Output the [X, Y] coordinate of the center of the cell containing the given text.  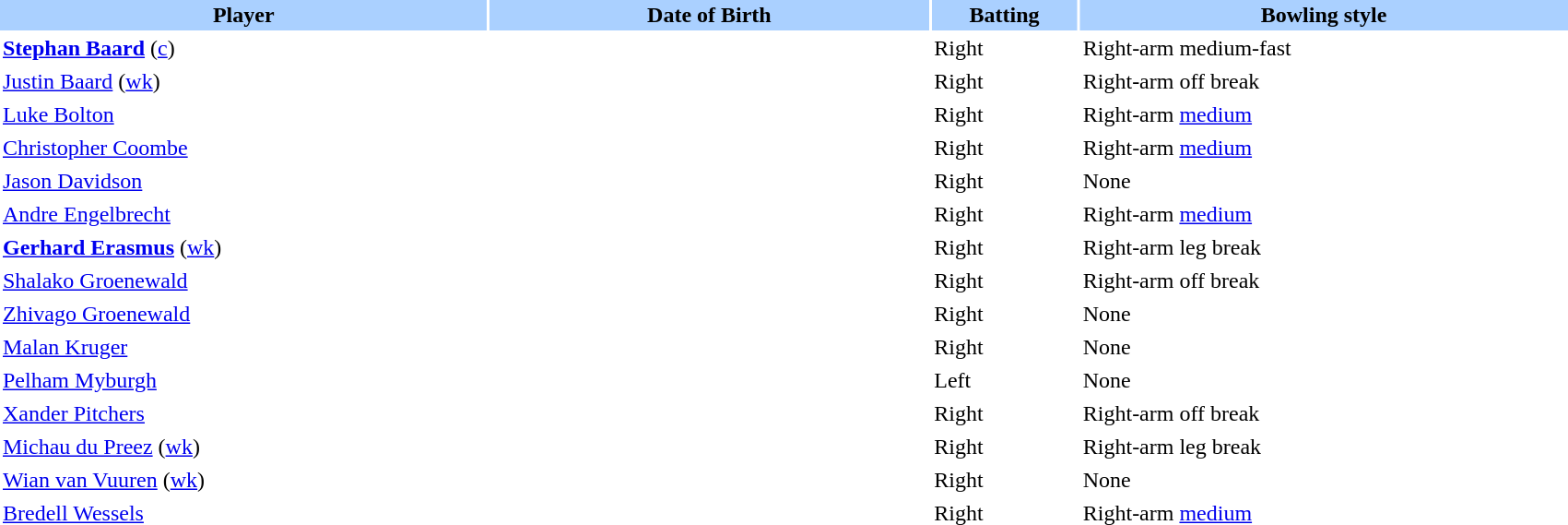
Gerhard Erasmus (wk) [243, 247]
Justin Baard (wk) [243, 81]
Shalako Groenewald [243, 280]
Batting [1005, 15]
Left [1005, 380]
Stephan Baard (c) [243, 48]
Xander Pitchers [243, 413]
Player [243, 15]
Pelham Myburgh [243, 380]
Malan Kruger [243, 347]
Michau du Preez (wk) [243, 447]
Bowling style [1324, 15]
Luke Bolton [243, 114]
Christopher Coombe [243, 148]
Jason Davidson [243, 181]
Date of Birth [710, 15]
Zhivago Groenewald [243, 314]
Andre Engelbrecht [243, 214]
Wian van Vuuren (wk) [243, 480]
Right-arm medium-fast [1324, 48]
